Capture the cell that displays the provided text and extract its (X, Y) central coordinate. 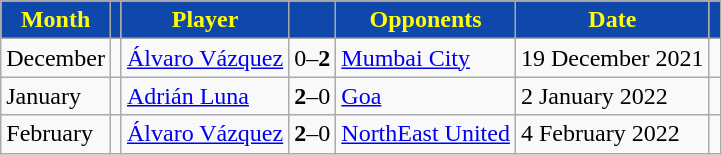
Opponents (426, 20)
December (56, 58)
NorthEast United (426, 134)
January (56, 96)
0–2 (312, 58)
Month (56, 20)
4 February 2022 (612, 134)
Goa (426, 96)
Date (612, 20)
Mumbai City (426, 58)
February (56, 134)
19 December 2021 (612, 58)
Player (204, 20)
Adrián Luna (204, 96)
2 January 2022 (612, 96)
